From the cell containing the given text, extract its center point as [x, y] coordinate. 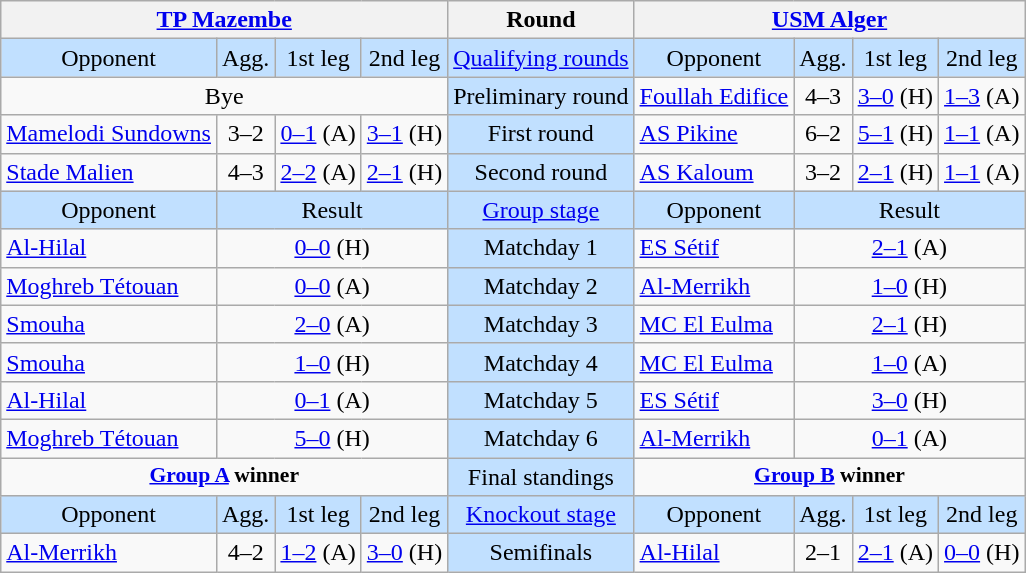
4–2 [245, 553]
2–2 (A) [318, 172]
Final standings [541, 477]
1–3 (A) [982, 96]
AS Kaloum [714, 172]
Mamelodi Sundowns [109, 134]
Group B winner [830, 477]
TP Mazembe [224, 20]
6–2 [823, 134]
Knockout stage [541, 515]
Round [541, 20]
Foullah Edifice [714, 96]
Preliminary round [541, 96]
Matchday 5 [541, 400]
Matchday 6 [541, 438]
AS Pikine [714, 134]
Matchday 4 [541, 362]
5–0 (H) [332, 438]
Second round [541, 172]
3–1 (H) [404, 134]
Matchday 2 [541, 286]
Qualifying rounds [541, 58]
Stade Malien [109, 172]
2–0 (A) [332, 324]
Bye [224, 96]
First round [541, 134]
USM Alger [830, 20]
Matchday 1 [541, 248]
5–1 (H) [895, 134]
1–2 (A) [318, 553]
0–0 (A) [332, 286]
2–1 [823, 553]
1–0 (A) [910, 362]
Group A winner [224, 477]
Matchday 3 [541, 324]
Semifinals [541, 553]
Group stage [541, 210]
